Return [X, Y] of the center of cell containing provided text 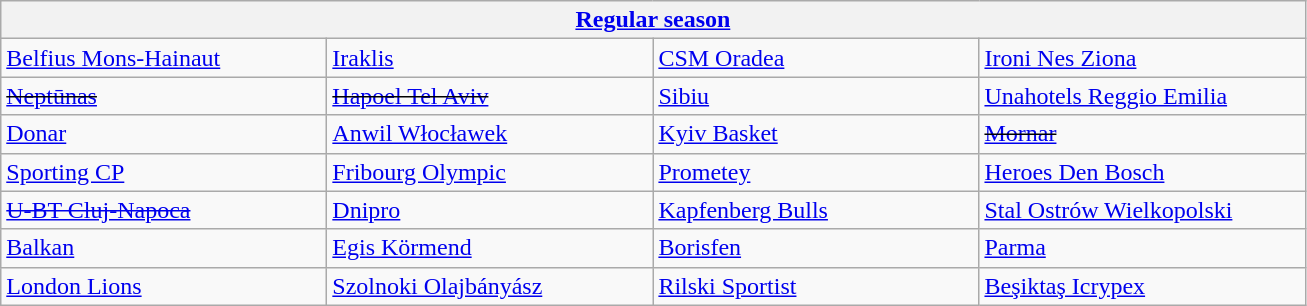
Stal Ostrów Wielkopolski [1142, 210]
U-BT Cluj-Napoca [164, 210]
Kyiv Basket [816, 134]
Rilski Sportist [816, 286]
London Lions [164, 286]
Hapoel Tel Aviv [490, 96]
Kapfenberg Bulls [816, 210]
Iraklis [490, 58]
Egis Körmend [490, 248]
Prometey [816, 172]
Mornar [1142, 134]
Beşiktaş Icrypex [1142, 286]
Balkan [164, 248]
Parma [1142, 248]
Heroes Den Bosch [1142, 172]
Szolnoki Olajbányász [490, 286]
Anwil Włocławek [490, 134]
Ironi Nes Ziona [1142, 58]
Belfius Mons-Hainaut [164, 58]
Donar [164, 134]
CSM Oradea [816, 58]
Sporting CP [164, 172]
Neptūnas [164, 96]
Fribourg Olympic [490, 172]
Sibiu [816, 96]
Regular season [653, 20]
Dnipro [490, 210]
Unahotels Reggio Emilia [1142, 96]
Borisfen [816, 248]
